Detect which cell encompasses the target text, then output its (X, Y) center coordinate. 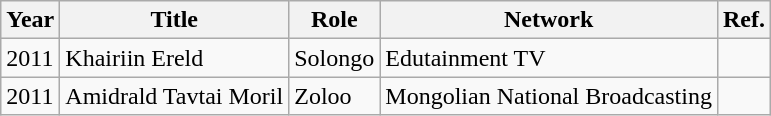
Role (334, 20)
Solongo (334, 58)
Year (30, 20)
Network (549, 20)
Edutainment TV (549, 58)
Mongolian National Broadcasting (549, 96)
Amidrald Tavtai Moril (174, 96)
Ref. (744, 20)
Zoloo (334, 96)
Title (174, 20)
Khairiin Ereld (174, 58)
